Return (X, Y) of the center of cell containing provided text 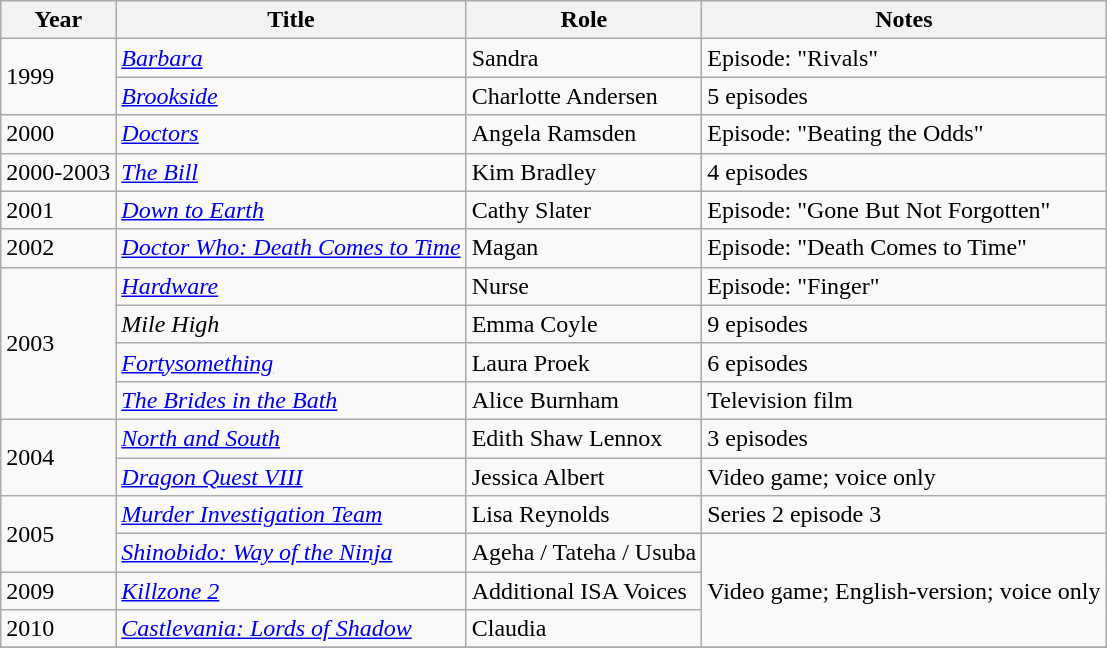
Murder Investigation Team (291, 515)
Year (58, 20)
2000 (58, 134)
2009 (58, 591)
Barbara (291, 58)
3 episodes (904, 438)
Emma Coyle (584, 324)
Television film (904, 400)
2004 (58, 457)
Charlotte Andersen (584, 96)
6 episodes (904, 362)
Episode: "Finger" (904, 286)
1999 (58, 77)
2002 (58, 248)
Video game; English-version; voice only (904, 591)
Fortysomething (291, 362)
Kim Bradley (584, 172)
Mile High (291, 324)
Magan (584, 248)
Ageha / Tateha / Usuba (584, 553)
Episode: "Rivals" (904, 58)
Alice Burnham (584, 400)
Dragon Quest VIII (291, 477)
4 episodes (904, 172)
2000-2003 (58, 172)
Hardware (291, 286)
2005 (58, 534)
Down to Earth (291, 210)
Cathy Slater (584, 210)
The Brides in the Bath (291, 400)
Title (291, 20)
Additional ISA Voices (584, 591)
Episode: "Death Comes to Time" (904, 248)
Edith Shaw Lennox (584, 438)
Video game; voice only (904, 477)
2001 (58, 210)
Episode: "Beating the Odds" (904, 134)
Lisa Reynolds (584, 515)
Claudia (584, 629)
Role (584, 20)
Killzone 2 (291, 591)
Angela Ramsden (584, 134)
Doctors (291, 134)
Episode: "Gone But Not Forgotten" (904, 210)
5 episodes (904, 96)
2003 (58, 343)
2010 (58, 629)
Notes (904, 20)
Doctor Who: Death Comes to Time (291, 248)
9 episodes (904, 324)
Laura Proek (584, 362)
The Bill (291, 172)
Brookside (291, 96)
Shinobido: Way of the Ninja (291, 553)
North and South (291, 438)
Sandra (584, 58)
Castlevania: Lords of Shadow (291, 629)
Nurse (584, 286)
Jessica Albert (584, 477)
Series 2 episode 3 (904, 515)
